Find where the given text appears and provide that cell's center as (X, Y) coordinate. 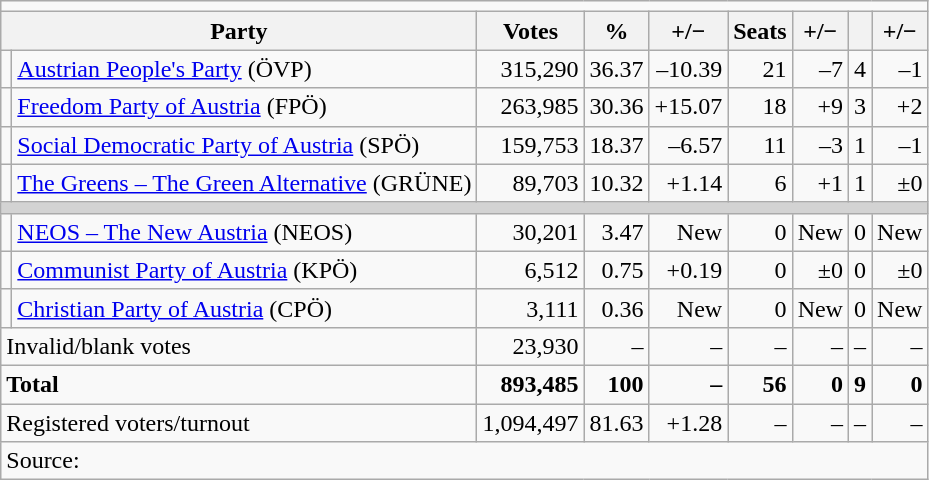
0.36 (616, 308)
+9 (820, 107)
3,111 (530, 308)
315,290 (530, 69)
89,703 (530, 183)
Registered voters/turnout (239, 423)
1,094,497 (530, 423)
10.32 (616, 183)
11 (760, 145)
% (616, 31)
23,930 (530, 346)
Invalid/blank votes (239, 346)
4 (860, 69)
6 (760, 183)
263,985 (530, 107)
Seats (760, 31)
NEOS – The New Austria (NEOS) (244, 232)
+1.28 (688, 423)
Votes (530, 31)
–10.39 (688, 69)
Total (239, 384)
Social Democratic Party of Austria (SPÖ) (244, 145)
–6.57 (688, 145)
Communist Party of Austria (KPÖ) (244, 270)
–7 (820, 69)
+1.14 (688, 183)
159,753 (530, 145)
Party (239, 31)
893,485 (530, 384)
Freedom Party of Austria (FPÖ) (244, 107)
The Greens – The Green Alternative (GRÜNE) (244, 183)
100 (616, 384)
9 (860, 384)
56 (760, 384)
6,512 (530, 270)
+0.19 (688, 270)
18 (760, 107)
+2 (900, 107)
Source: (464, 461)
18.37 (616, 145)
–3 (820, 145)
3 (860, 107)
+1 (820, 183)
+15.07 (688, 107)
21 (760, 69)
81.63 (616, 423)
36.37 (616, 69)
Austrian People's Party (ÖVP) (244, 69)
Christian Party of Austria (CPÖ) (244, 308)
30.36 (616, 107)
3.47 (616, 232)
0.75 (616, 270)
30,201 (530, 232)
